Return the (X, Y) coordinate for the center point of the cell that contains the specified text.  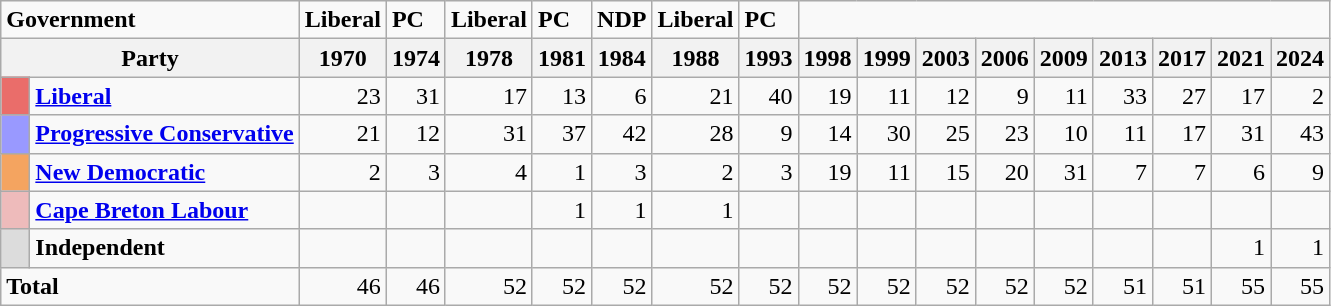
Independent (164, 248)
Party (150, 58)
1978 (488, 58)
1970 (342, 58)
2013 (1122, 58)
13 (562, 96)
1993 (768, 58)
28 (696, 134)
2021 (1242, 58)
30 (886, 134)
1974 (416, 58)
2006 (1004, 58)
20 (1004, 172)
33 (1122, 96)
Progressive Conservative (164, 134)
1988 (696, 58)
40 (768, 96)
New Democratic (164, 172)
15 (946, 172)
1984 (622, 58)
1981 (562, 58)
2017 (1182, 58)
1999 (886, 58)
14 (828, 134)
42 (622, 134)
1998 (828, 58)
Total (150, 286)
2024 (1300, 58)
2009 (1064, 58)
25 (946, 134)
27 (1182, 96)
10 (1064, 134)
Government (150, 20)
NDP (622, 20)
4 (488, 172)
43 (1300, 134)
Cape Breton Labour (164, 210)
2003 (946, 58)
37 (562, 134)
